Identify which cell holds the provided text, then report its [x, y] central coordinate. 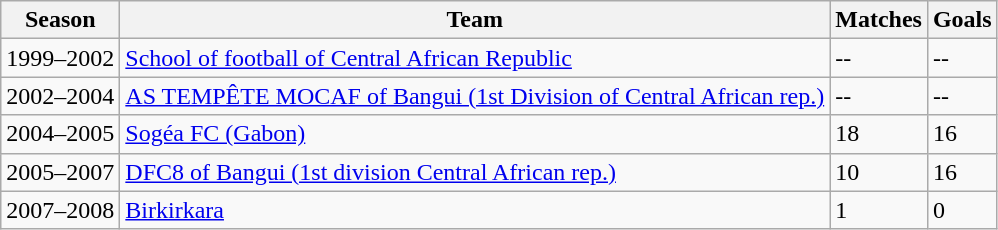
0 [962, 210]
School of football of Central African Republic [475, 58]
2005–2007 [60, 172]
10 [879, 172]
2004–2005 [60, 134]
Goals [962, 20]
AS TEMPÊTE MOCAF of Bangui (1st Division of Central African rep.) [475, 96]
2007–2008 [60, 210]
Season [60, 20]
Matches [879, 20]
1999–2002 [60, 58]
Sogéa FC (Gabon) [475, 134]
DFC8 of Bangui (1st division Central African rep.) [475, 172]
1 [879, 210]
Team [475, 20]
18 [879, 134]
Birkirkara [475, 210]
2002–2004 [60, 96]
